Capture the cell that displays the provided text and extract its [X, Y] central coordinate. 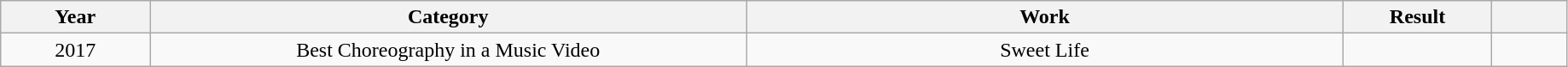
Sweet Life [1044, 50]
Category [449, 17]
2017 [75, 50]
Work [1044, 17]
Best Choreography in a Music Video [449, 50]
Year [75, 17]
Result [1418, 17]
